Search for the cell housing the specified text and yield its (x, y) center coordinate. 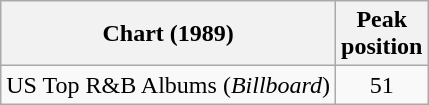
Peakposition (382, 34)
Chart (1989) (168, 34)
51 (382, 85)
US Top R&B Albums (Billboard) (168, 85)
